Locate the cell with the specified text and output its [x, y] center coordinate. 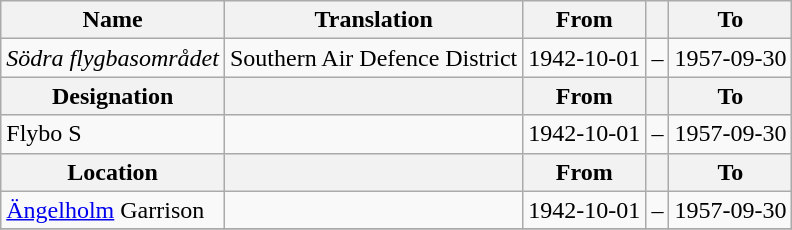
Designation [113, 96]
Flybo S [113, 134]
Ängelholm Garrison [113, 210]
Translation [373, 20]
Southern Air Defence District [373, 58]
Location [113, 172]
Södra flygbasområdet [113, 58]
Name [113, 20]
